Find where the given text appears and provide that cell's center as [x, y] coordinate. 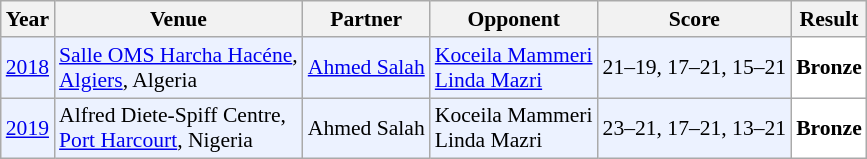
Salle OMS Harcha Hacéne,Algiers, Algeria [178, 68]
Year [28, 19]
21–19, 17–21, 15–21 [695, 68]
23–21, 17–21, 13–21 [695, 128]
Score [695, 19]
2018 [28, 68]
Partner [366, 19]
Alfred Diete-Spiff Centre,Port Harcourt, Nigeria [178, 128]
2019 [28, 128]
Result [829, 19]
Opponent [514, 19]
Venue [178, 19]
